Return the (x, y) coordinate for the center point of the cell that contains the specified text.  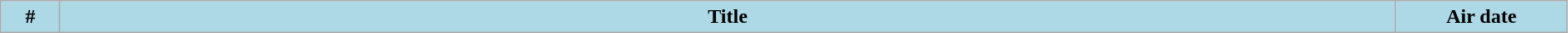
# (30, 17)
Title (728, 17)
Air date (1481, 17)
